Search for the cell housing the specified text and yield its [x, y] center coordinate. 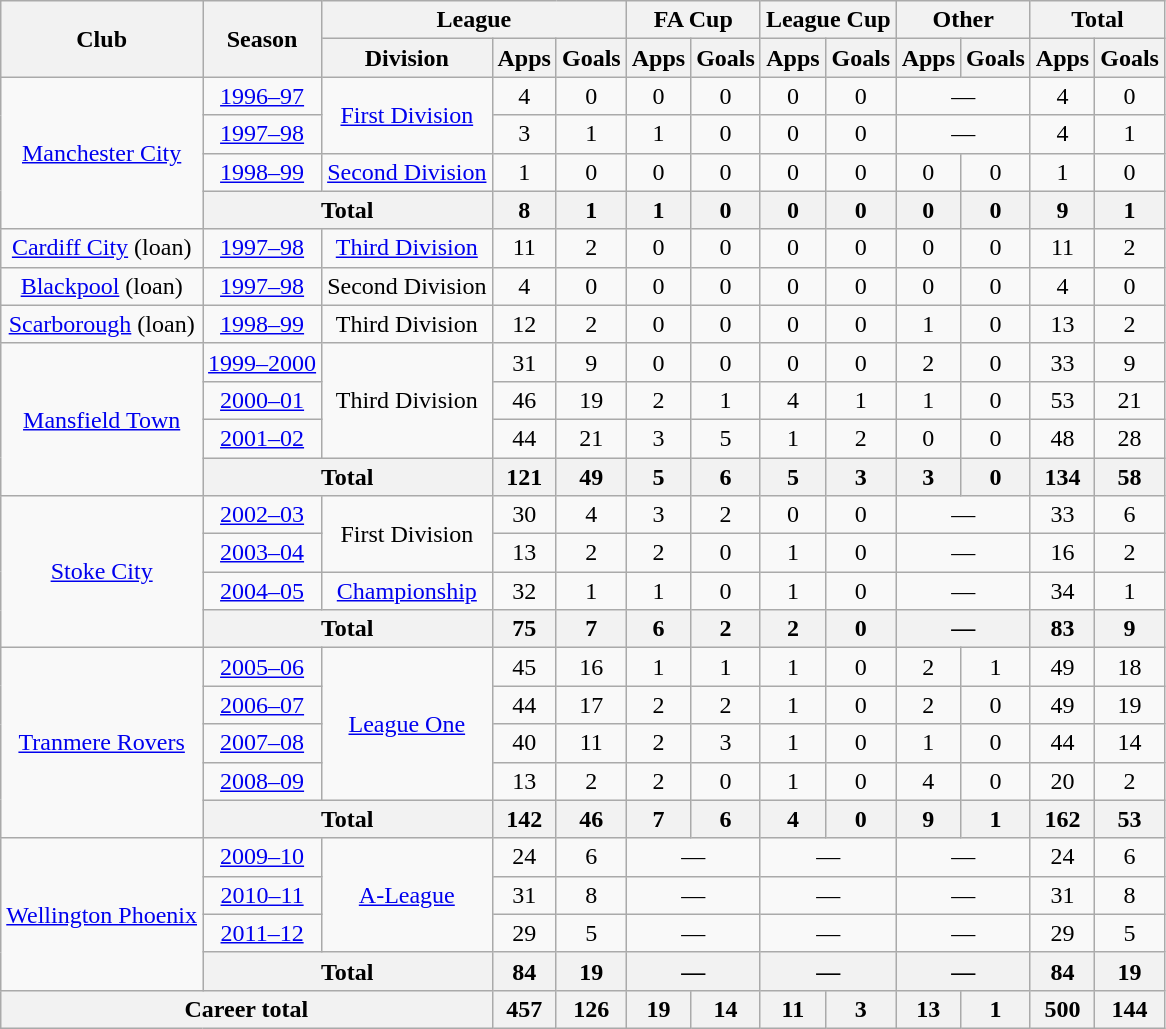
40 [524, 743]
2004–05 [262, 591]
17 [591, 705]
A-League [407, 895]
48 [1062, 438]
45 [524, 667]
162 [1062, 819]
2002–03 [262, 515]
Club [102, 39]
20 [1062, 781]
30 [524, 515]
Mansfield Town [102, 419]
144 [1130, 1009]
Career total [246, 1009]
Scarborough (loan) [102, 324]
2001–02 [262, 438]
500 [1062, 1009]
Season [262, 39]
2011–12 [262, 933]
1999–2000 [262, 362]
142 [524, 819]
League One [407, 724]
457 [524, 1009]
Championship [407, 591]
Division [407, 58]
18 [1130, 667]
126 [591, 1009]
2003–04 [262, 553]
121 [524, 477]
League Cup [828, 20]
Cardiff City (loan) [102, 248]
League [474, 20]
Other [963, 20]
83 [1062, 629]
2006–07 [262, 705]
Manchester City [102, 153]
28 [1130, 438]
1996–97 [262, 96]
2000–01 [262, 400]
Blackpool (loan) [102, 286]
2009–10 [262, 857]
134 [1062, 477]
12 [524, 324]
FA Cup [693, 20]
58 [1130, 477]
32 [524, 591]
2010–11 [262, 895]
2005–06 [262, 667]
34 [1062, 591]
Wellington Phoenix [102, 914]
2007–08 [262, 743]
75 [524, 629]
2008–09 [262, 781]
Tranmere Rovers [102, 743]
Stoke City [102, 572]
